Determine the [x, y] coordinate at the center of the cell enclosing the given text.  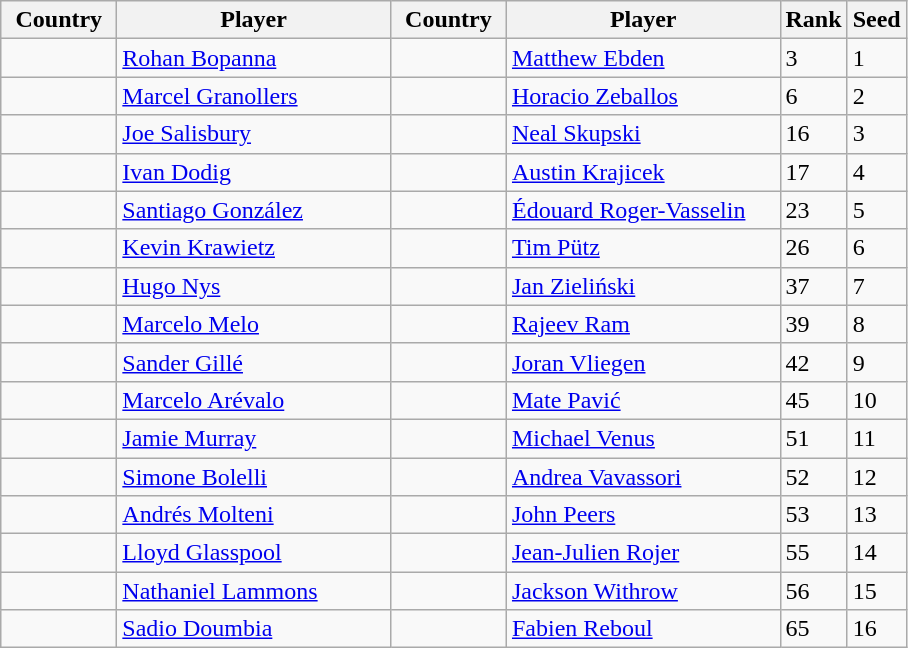
Jackson Withrow [643, 591]
8 [876, 324]
Michael Venus [643, 438]
Simone Bolelli [254, 477]
12 [876, 477]
52 [814, 477]
Tim Pütz [643, 248]
Mate Pavić [643, 400]
10 [876, 400]
42 [814, 362]
Joran Vliegen [643, 362]
11 [876, 438]
Austin Krajicek [643, 172]
Santiago González [254, 210]
Seed [876, 20]
4 [876, 172]
Marcel Granollers [254, 96]
Andrea Vavassori [643, 477]
14 [876, 553]
Rajeev Ram [643, 324]
7 [876, 286]
Jamie Murray [254, 438]
5 [876, 210]
Rohan Bopanna [254, 58]
Édouard Roger-Vasselin [643, 210]
Kevin Krawietz [254, 248]
2 [876, 96]
Neal Skupski [643, 134]
17 [814, 172]
Nathaniel Lammons [254, 591]
Jean-Julien Rojer [643, 553]
Hugo Nys [254, 286]
Rank [814, 20]
37 [814, 286]
Marcelo Melo [254, 324]
Jan Zieliński [643, 286]
51 [814, 438]
Ivan Dodig [254, 172]
56 [814, 591]
26 [814, 248]
1 [876, 58]
Sander Gillé [254, 362]
53 [814, 515]
Fabien Reboul [643, 629]
Horacio Zeballos [643, 96]
13 [876, 515]
Lloyd Glasspool [254, 553]
Matthew Ebden [643, 58]
9 [876, 362]
55 [814, 553]
John Peers [643, 515]
Andrés Molteni [254, 515]
65 [814, 629]
39 [814, 324]
23 [814, 210]
Joe Salisbury [254, 134]
Marcelo Arévalo [254, 400]
45 [814, 400]
Sadio Doumbia [254, 629]
15 [876, 591]
